Output the (x, y) coordinate of the center of the cell containing the given text.  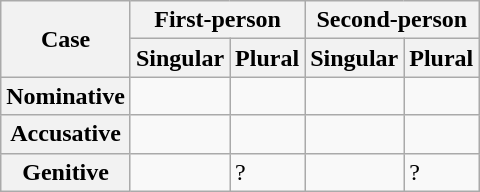
Case (66, 39)
Nominative (66, 96)
Accusative (66, 134)
Second-person (392, 20)
First-person (217, 20)
Genitive (66, 172)
